Locate the cell with the specified text and output its [x, y] center coordinate. 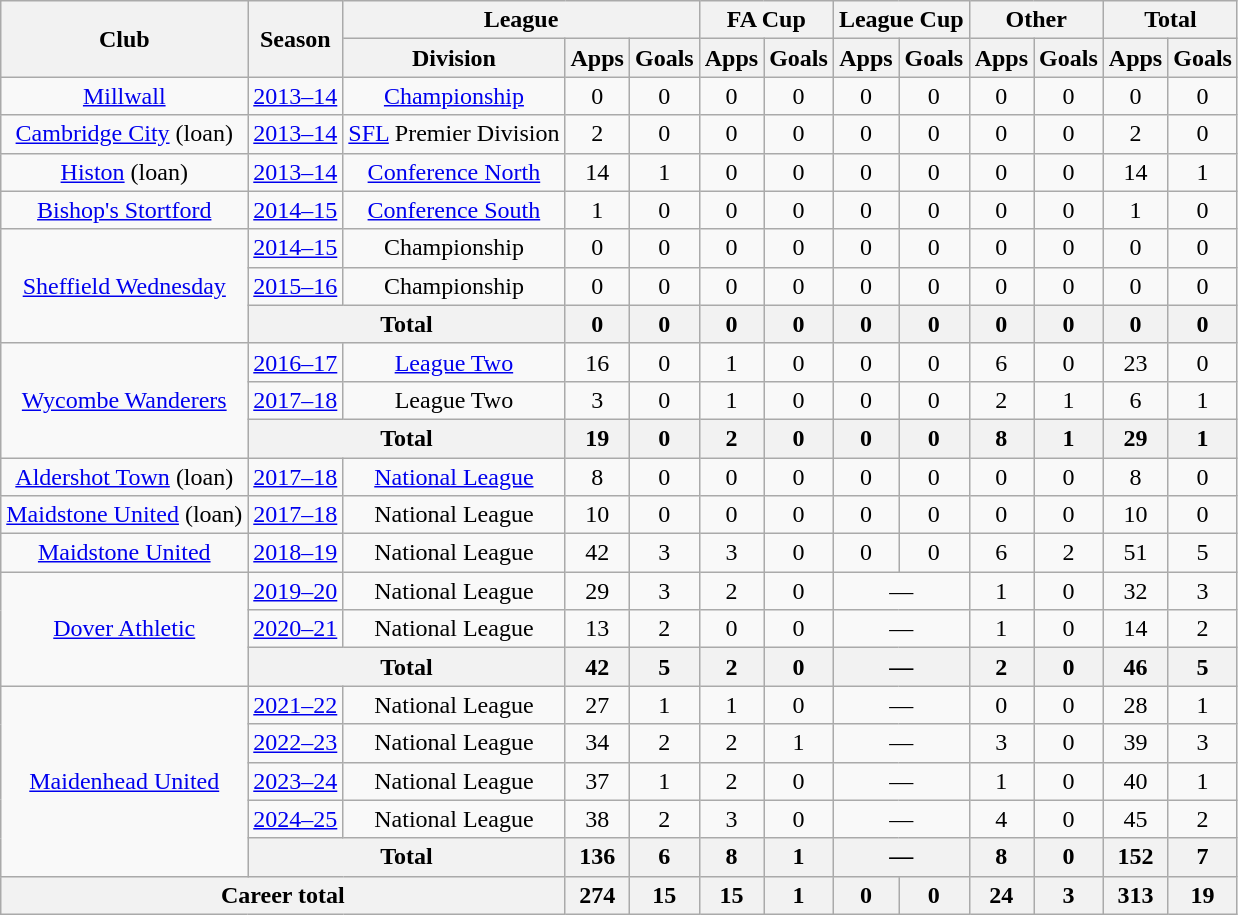
32 [1135, 591]
39 [1135, 743]
4 [1001, 819]
45 [1135, 819]
40 [1135, 781]
2018–19 [296, 553]
46 [1135, 667]
34 [597, 743]
Club [124, 39]
2023–24 [296, 781]
Maidstone United (loan) [124, 515]
Maidenhead United [124, 781]
27 [597, 705]
Division [454, 58]
274 [597, 895]
Histon (loan) [124, 172]
Conference South [454, 210]
152 [1135, 857]
Other [1036, 20]
Bishop's Stortford [124, 210]
136 [597, 857]
23 [1135, 362]
Conference North [454, 172]
2016–17 [296, 362]
16 [597, 362]
51 [1135, 553]
7 [1203, 857]
37 [597, 781]
2020–21 [296, 629]
2015–16 [296, 286]
2022–23 [296, 743]
2021–22 [296, 705]
313 [1135, 895]
Dover Athletic [124, 629]
24 [1001, 895]
28 [1135, 705]
2019–20 [296, 591]
League Cup [901, 20]
38 [597, 819]
SFL Premier Division [454, 134]
Millwall [124, 96]
Season [296, 39]
Wycombe Wanderers [124, 400]
Sheffield Wednesday [124, 286]
League [521, 20]
Cambridge City (loan) [124, 134]
Maidstone United [124, 553]
Aldershot Town (loan) [124, 477]
2024–25 [296, 819]
13 [597, 629]
Career total [283, 895]
FA Cup [766, 20]
